Scan for the cell matching the given text and deliver its [x, y] coordinate at center. 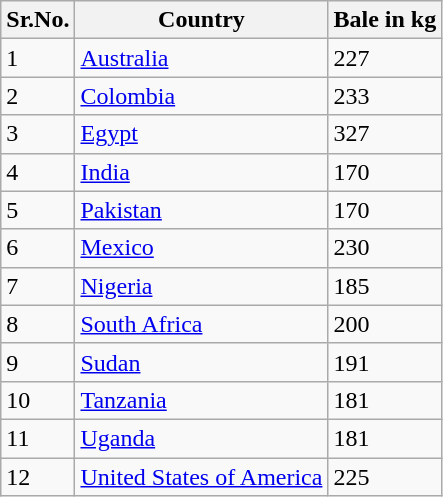
3 [38, 134]
185 [385, 286]
Nigeria [202, 286]
South Africa [202, 324]
Tanzania [202, 400]
Sr.No. [38, 20]
6 [38, 248]
7 [38, 286]
9 [38, 362]
225 [385, 477]
200 [385, 324]
Australia [202, 58]
Egypt [202, 134]
327 [385, 134]
11 [38, 438]
1 [38, 58]
5 [38, 210]
2 [38, 96]
Sudan [202, 362]
Uganda [202, 438]
12 [38, 477]
United States of America [202, 477]
Mexico [202, 248]
India [202, 172]
230 [385, 248]
Country [202, 20]
4 [38, 172]
Colombia [202, 96]
10 [38, 400]
Pakistan [202, 210]
191 [385, 362]
8 [38, 324]
233 [385, 96]
Bale in kg [385, 20]
227 [385, 58]
